Provide the [x, y] coordinate of the cell's center where the given text is located.  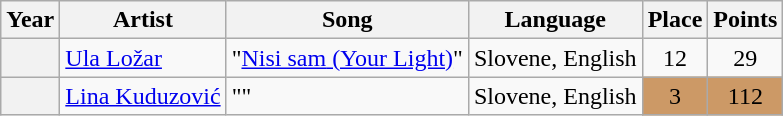
Lina Kuduzović [143, 96]
"Nisi sam (Your Light)" [347, 58]
29 [746, 58]
Language [555, 20]
3 [675, 96]
12 [675, 58]
Artist [143, 20]
Points [746, 20]
Ula Ložar [143, 58]
Song [347, 20]
"" [347, 96]
Place [675, 20]
112 [746, 96]
Year [30, 20]
